Provide the [x, y] coordinate of the cell's center where the given text is located.  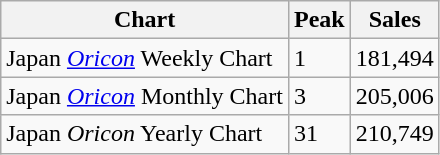
210,749 [394, 134]
31 [319, 134]
Chart [145, 20]
3 [319, 96]
181,494 [394, 58]
1 [319, 58]
205,006 [394, 96]
Japan Oricon Weekly Chart [145, 58]
Sales [394, 20]
Peak [319, 20]
Japan Oricon Monthly Chart [145, 96]
Japan Oricon Yearly Chart [145, 134]
